Determine the (X, Y) coordinate at the center of the cell enclosing the given text.  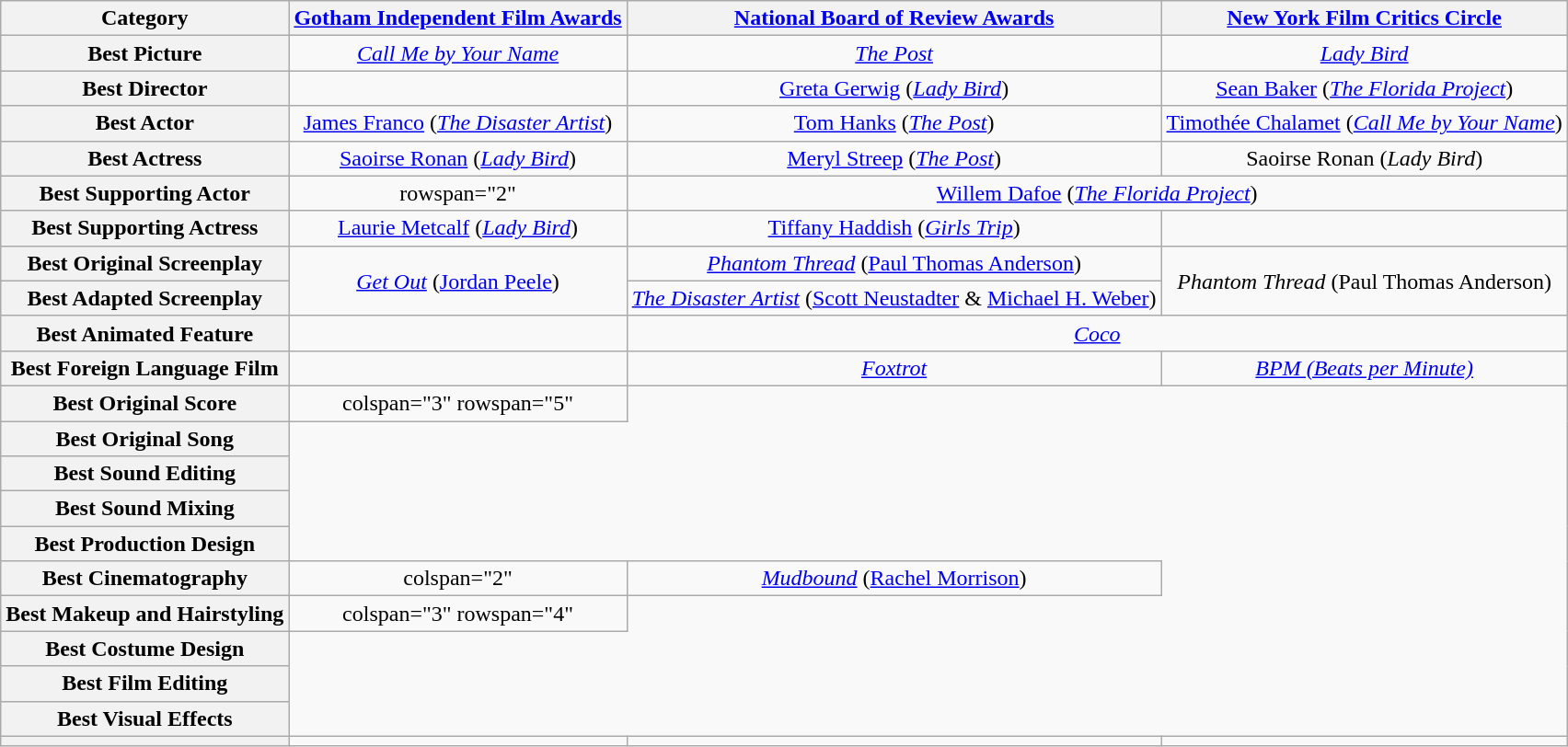
Mudbound (Rachel Morrison) (894, 579)
Category (145, 18)
Best Supporting Actor (145, 193)
Best Original Screenplay (145, 263)
Foxtrot (894, 368)
Best Cinematography (145, 579)
Tiffany Haddish (Girls Trip) (894, 228)
Best Sound Editing (145, 474)
colspan="3" rowspan="4" (458, 614)
Best Actor (145, 123)
Laurie Metcalf (Lady Bird) (458, 228)
Best Visual Effects (145, 718)
The Post (894, 53)
Gotham Independent Film Awards (458, 18)
New York Film Critics Circle (1364, 18)
Call Me by Your Name (458, 53)
colspan="3" rowspan="5" (458, 403)
Best Costume Design (145, 649)
Best Production Design (145, 544)
Coco (1097, 333)
Best Actress (145, 158)
Willem Dafoe (The Florida Project) (1097, 193)
Greta Gerwig (Lady Bird) (894, 88)
Sean Baker (The Florida Project) (1364, 88)
colspan="2" (458, 579)
Lady Bird (1364, 53)
Best Picture (145, 53)
Best Animated Feature (145, 333)
Best Supporting Actress (145, 228)
National Board of Review Awards (894, 18)
rowspan="2" (458, 193)
Timothée Chalamet (Call Me by Your Name) (1364, 123)
Best Film Editing (145, 684)
Best Sound Mixing (145, 509)
Tom Hanks (The Post) (894, 123)
Best Foreign Language Film (145, 368)
BPM (Beats per Minute) (1364, 368)
Meryl Streep (The Post) (894, 158)
The Disaster Artist (Scott Neustadter & Michael H. Weber) (894, 298)
Best Makeup and Hairstyling (145, 614)
Best Director (145, 88)
Best Original Song (145, 439)
Best Original Score (145, 403)
James Franco (The Disaster Artist) (458, 123)
Best Adapted Screenplay (145, 298)
Get Out (Jordan Peele) (458, 281)
